Return (x, y) of the center of cell containing provided text 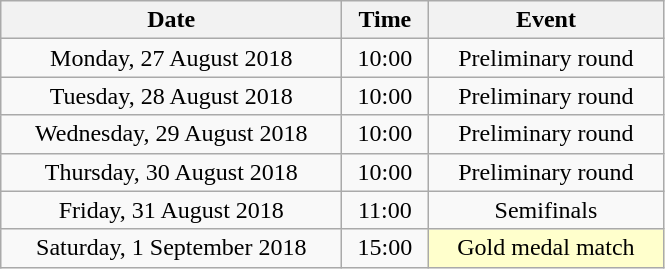
Event (546, 20)
15:00 (385, 248)
11:00 (385, 210)
Date (172, 20)
Tuesday, 28 August 2018 (172, 96)
Friday, 31 August 2018 (172, 210)
Gold medal match (546, 248)
Saturday, 1 September 2018 (172, 248)
Semifinals (546, 210)
Thursday, 30 August 2018 (172, 172)
Wednesday, 29 August 2018 (172, 134)
Time (385, 20)
Monday, 27 August 2018 (172, 58)
